Identify which cell holds the provided text, then report its [X, Y] central coordinate. 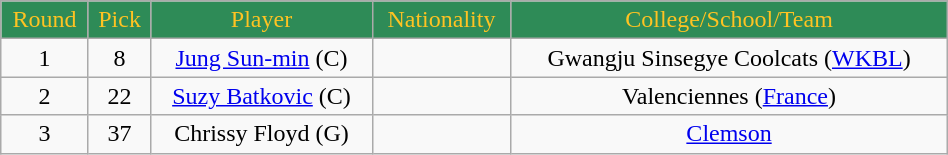
3 [45, 134]
Suzy Batkovic (C) [262, 96]
8 [120, 58]
Gwangju Sinsegye Coolcats (WKBL) [729, 58]
Jung Sun-min (C) [262, 58]
Pick [120, 20]
College/School/Team [729, 20]
1 [45, 58]
Valenciennes (France) [729, 96]
Player [262, 20]
Chrissy Floyd (G) [262, 134]
Round [45, 20]
37 [120, 134]
Clemson [729, 134]
22 [120, 96]
2 [45, 96]
Nationality [442, 20]
